From the cell containing the given text, extract its center point as (x, y) coordinate. 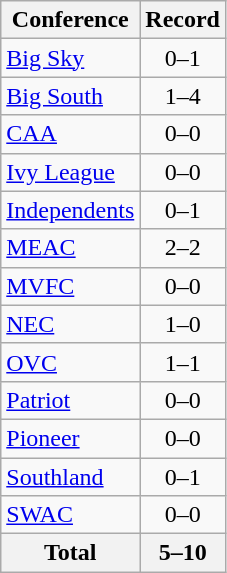
SWAC (70, 515)
CAA (70, 134)
Total (70, 553)
1–4 (183, 96)
Conference (70, 20)
Southland (70, 477)
OVC (70, 362)
1–0 (183, 324)
Record (183, 20)
MVFC (70, 286)
Ivy League (70, 172)
NEC (70, 324)
2–2 (183, 248)
1–1 (183, 362)
Independents (70, 210)
MEAC (70, 248)
Pioneer (70, 438)
Big South (70, 96)
Big Sky (70, 58)
Patriot (70, 400)
5–10 (183, 553)
